Return the [x, y] coordinate for the center point of the cell that contains the specified text.  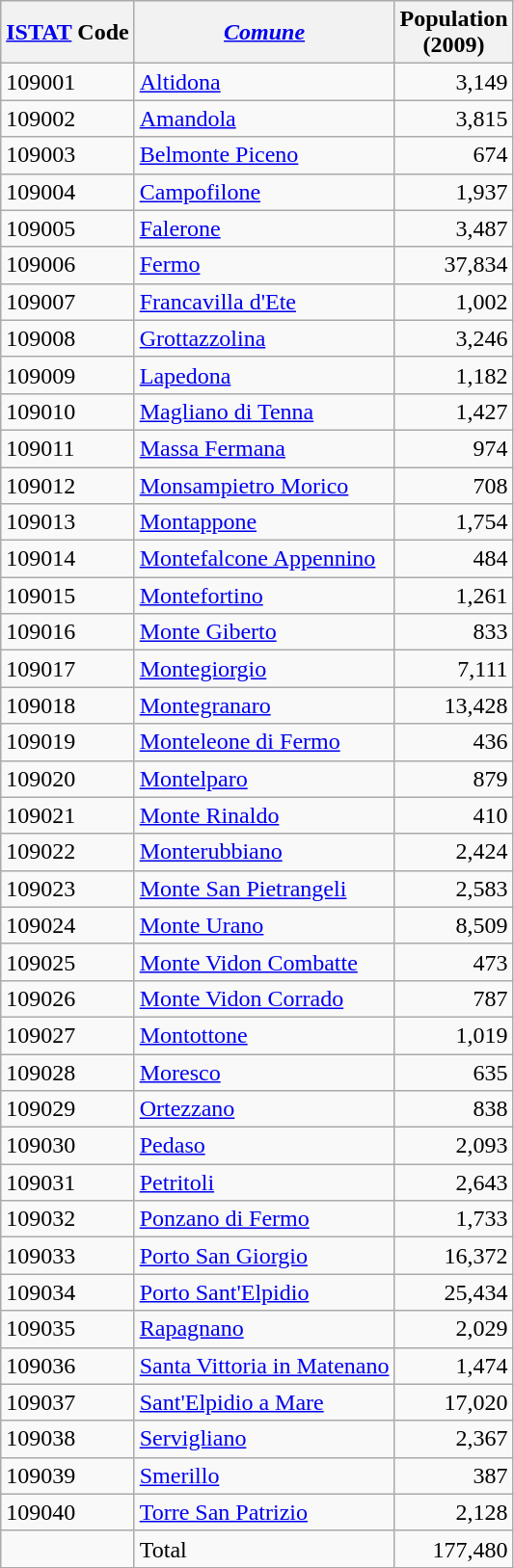
109006 [68, 265]
436 [453, 742]
Montegiorgio [264, 669]
Grottazzolina [264, 338]
674 [453, 155]
Monte Giberto [264, 632]
109040 [68, 1512]
635 [453, 1073]
Falerone [264, 228]
Population (2009) [453, 33]
16,372 [453, 1256]
Monteleone di Fermo [264, 742]
1,427 [453, 412]
Monte Vidon Corrado [264, 998]
8,509 [453, 925]
109017 [68, 669]
109013 [68, 522]
1,002 [453, 302]
109011 [68, 448]
109008 [68, 338]
Ponzano di Fermo [264, 1219]
Montefortino [264, 596]
Amandola [264, 119]
974 [453, 448]
Monte Rinaldo [264, 815]
387 [453, 1475]
Moresco [264, 1073]
109021 [68, 815]
787 [453, 998]
Montefalcone Appennino [264, 559]
109037 [68, 1402]
109001 [68, 82]
25,434 [453, 1292]
109012 [68, 485]
109019 [68, 742]
17,020 [453, 1402]
Petritoli [264, 1183]
2,583 [453, 889]
109032 [68, 1219]
177,480 [453, 1549]
473 [453, 962]
2,093 [453, 1146]
109038 [68, 1439]
Campofilone [264, 192]
Monte Urano [264, 925]
109009 [68, 375]
Porto San Giorgio [264, 1256]
109034 [68, 1292]
1,182 [453, 375]
Fermo [264, 265]
ISTAT Code [68, 33]
1,474 [453, 1366]
109039 [68, 1475]
838 [453, 1109]
109002 [68, 119]
Monterubbiano [264, 852]
109035 [68, 1329]
109030 [68, 1146]
833 [453, 632]
484 [453, 559]
2,424 [453, 852]
708 [453, 485]
Magliano di Tenna [264, 412]
Belmonte Piceno [264, 155]
2,128 [453, 1512]
2,367 [453, 1439]
Rapagnano [264, 1329]
Torre San Patrizio [264, 1512]
2,643 [453, 1183]
Francavilla d'Ete [264, 302]
1,754 [453, 522]
109027 [68, 1035]
109020 [68, 779]
Comune [264, 33]
1,937 [453, 192]
109010 [68, 412]
879 [453, 779]
Santa Vittoria in Matenano [264, 1366]
7,111 [453, 669]
109033 [68, 1256]
109026 [68, 998]
1,261 [453, 596]
109015 [68, 596]
3,487 [453, 228]
109029 [68, 1109]
Monte San Pietrangeli [264, 889]
109025 [68, 962]
3,149 [453, 82]
2,029 [453, 1329]
109036 [68, 1366]
109023 [68, 889]
Pedaso [264, 1146]
1,733 [453, 1219]
Porto Sant'Elpidio [264, 1292]
1,019 [453, 1035]
109005 [68, 228]
Massa Fermana [264, 448]
Montappone [264, 522]
Montottone [264, 1035]
Ortezzano [264, 1109]
109018 [68, 705]
Altidona [264, 82]
13,428 [453, 705]
109014 [68, 559]
Monsampietro Morico [264, 485]
Total [264, 1549]
Smerillo [264, 1475]
Lapedona [264, 375]
109003 [68, 155]
410 [453, 815]
3,246 [453, 338]
109016 [68, 632]
109024 [68, 925]
109028 [68, 1073]
109004 [68, 192]
3,815 [453, 119]
37,834 [453, 265]
Montelparo [264, 779]
Sant'Elpidio a Mare [264, 1402]
Monte Vidon Combatte [264, 962]
109031 [68, 1183]
Servigliano [264, 1439]
109007 [68, 302]
Montegranaro [264, 705]
109022 [68, 852]
